Locate the cell with the specified text and output its [x, y] center coordinate. 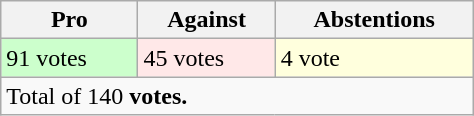
91 votes [70, 58]
4 vote [374, 58]
Against [206, 20]
Pro [70, 20]
Total of 140 votes. [237, 96]
45 votes [206, 58]
Abstentions [374, 20]
